Determine the (x, y) coordinate at the center of the cell enclosing the given text.  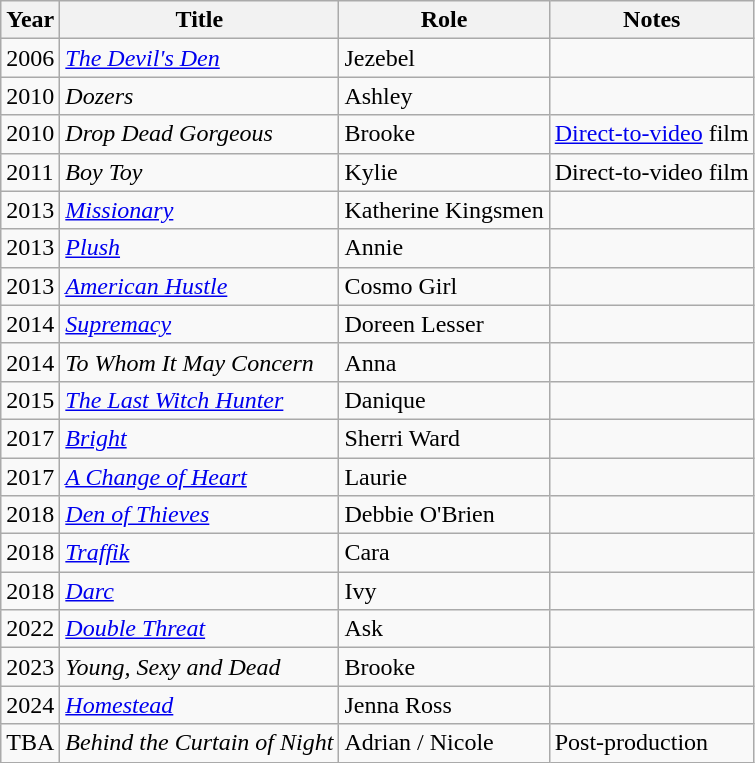
2023 (30, 667)
2022 (30, 629)
2015 (30, 400)
Young, Sexy and Dead (200, 667)
Traffik (200, 553)
Sherri Ward (444, 438)
Anna (444, 362)
Debbie O'Brien (444, 515)
The Last Witch Hunter (200, 400)
Year (30, 20)
Adrian / Nicole (444, 743)
Danique (444, 400)
Ivy (444, 591)
Post-production (652, 743)
Laurie (444, 477)
Homestead (200, 705)
Katherine Kingsmen (444, 210)
2006 (30, 58)
Double Threat (200, 629)
Role (444, 20)
Ashley (444, 96)
2024 (30, 705)
Bright (200, 438)
Jezebel (444, 58)
Cosmo Girl (444, 286)
2011 (30, 172)
Darc (200, 591)
Notes (652, 20)
The Devil's Den (200, 58)
Supremacy (200, 324)
Ask (444, 629)
Jenna Ross (444, 705)
Doreen Lesser (444, 324)
Missionary (200, 210)
A Change of Heart (200, 477)
American Hustle (200, 286)
Den of Thieves (200, 515)
Drop Dead Gorgeous (200, 134)
Annie (444, 248)
TBA (30, 743)
Plush (200, 248)
Boy Toy (200, 172)
Behind the Curtain of Night (200, 743)
To Whom It May Concern (200, 362)
Dozers (200, 96)
Kylie (444, 172)
Cara (444, 553)
Title (200, 20)
